Extract the (X, Y) coordinate from the center of the cell holding the provided text.  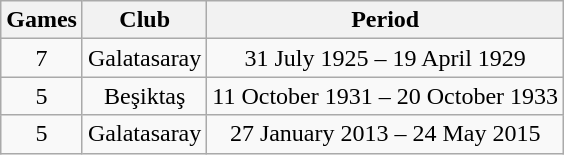
11 October 1931 – 20 October 1933 (386, 96)
Club (144, 20)
Beşiktaş (144, 96)
27 January 2013 – 24 May 2015 (386, 134)
Period (386, 20)
7 (42, 58)
Games (42, 20)
31 July 1925 – 19 April 1929 (386, 58)
